Return (x, y) of the center of cell containing provided text 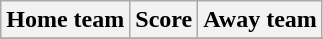
Away team (260, 20)
Score (164, 20)
Home team (66, 20)
